Find where the given text appears and provide that cell's center as (X, Y) coordinate. 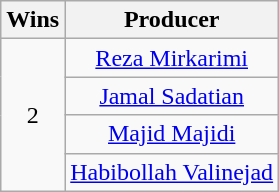
Majid Majidi (172, 134)
Producer (172, 20)
Jamal Sadatian (172, 96)
Reza Mirkarimi (172, 58)
Wins (33, 20)
2 (33, 115)
Habibollah Valinejad (172, 172)
